Return the (x, y) coordinate for the center point of the cell that contains the specified text.  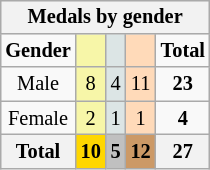
8 (91, 84)
Male (38, 84)
11 (141, 84)
5 (116, 152)
2 (91, 118)
12 (141, 152)
Medals by gender (105, 17)
Female (38, 118)
23 (183, 84)
27 (183, 152)
Gender (38, 51)
10 (91, 152)
